Provide the [x, y] coordinate of the cell's center where the given text is located.  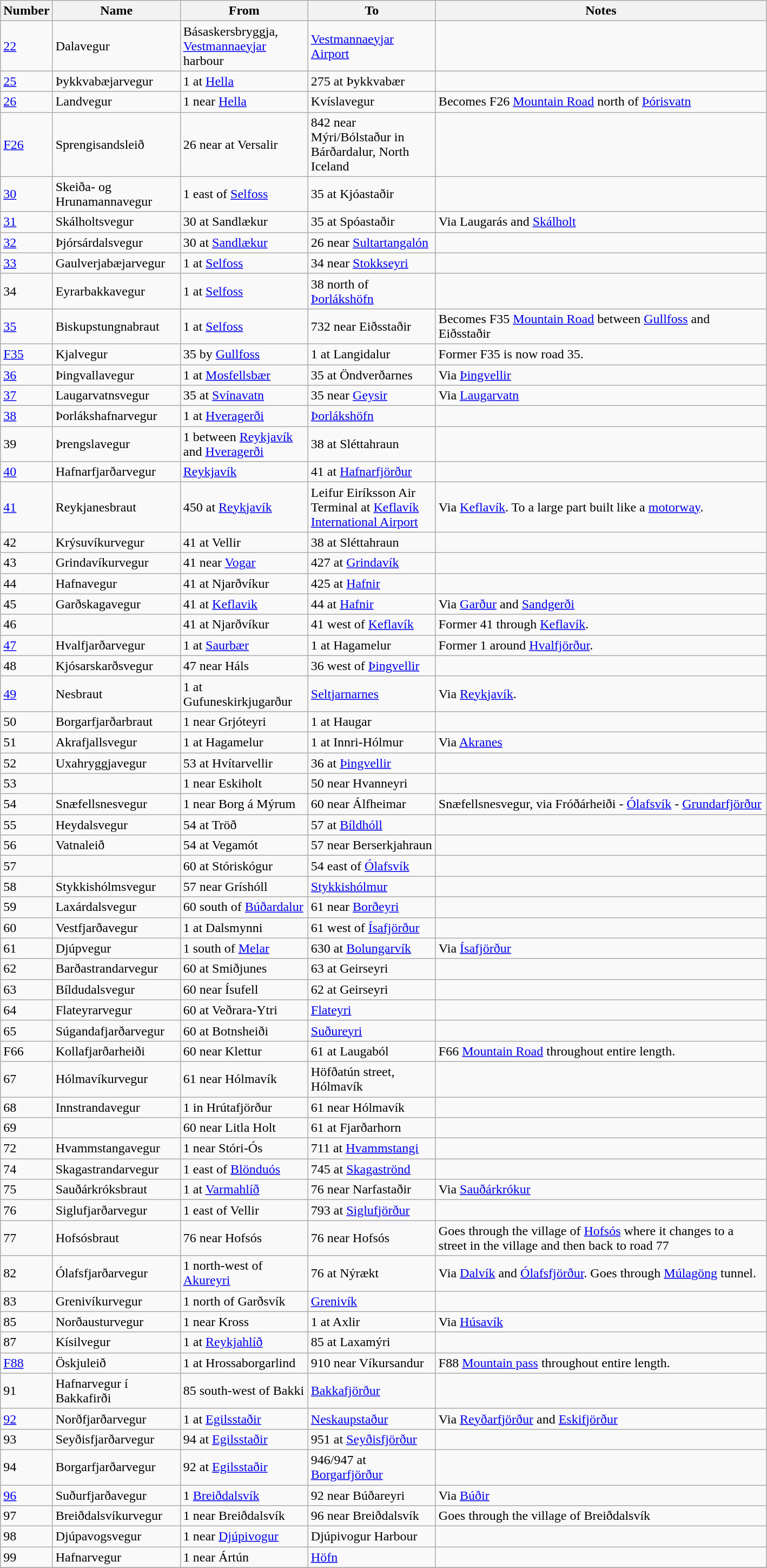
Stykkishólmur [372, 887]
41 at Keflavik [244, 604]
1 north-west of Akureyri [244, 1273]
58 [27, 887]
Via Dalvík and Ólafsfjörður. Goes through Múlagöng tunnel. [600, 1273]
85 south-west of Bakki [244, 1391]
Suðureyri [372, 1031]
1 near Kross [244, 1322]
Sauðárkróksbraut [116, 1190]
1 near Breiðdalsvík [244, 1516]
97 [27, 1516]
Becomes F35 Mountain Road between Gullfoss and Eiðsstaðir [600, 326]
75 [27, 1190]
793 at Siglufjörður [372, 1210]
842 near Mýri/Bólstaður in Bárðardalur, North Iceland [372, 144]
1 east of Vellir [244, 1210]
53 [27, 784]
Skagastrandarvegur [116, 1169]
Via Keflavík. To a large part built like a motorway. [600, 507]
Former 1 around Hvalfjörður. [600, 645]
275 at Þykkvabær [372, 81]
630 at Bolungarvík [372, 948]
35 [27, 326]
26 near Sultartangalón [372, 242]
1 north of Garðsvík [244, 1301]
Sprengisandsleið [116, 144]
Snæfellsnesvegur [116, 804]
Súgandafjarðarvegur [116, 1031]
Via Laugarvatn [600, 396]
53 at Hvítarvellir [244, 763]
946/947 at Borgarfjörður [372, 1467]
41 [27, 507]
1 near Grjóteyri [244, 721]
98 [27, 1537]
1 at Varmahlíð [244, 1190]
745 at Skagaströnd [372, 1169]
1 east of Selfoss [244, 194]
F66 [27, 1051]
76 at Nýrækt [372, 1273]
Stykkishólmsvegur [116, 887]
93 [27, 1439]
91 [27, 1391]
Heydalsvegur [116, 825]
Uxahryggjavegur [116, 763]
Dalavegur [116, 46]
Kvíslavegur [372, 102]
Via Laugarás and Skálholt [600, 222]
57 [27, 866]
Þorlákshafnarvegur [116, 416]
30 [27, 194]
Grindavíkurvegur [116, 563]
60 at Botnsheiði [244, 1031]
1 near Eskiholt [244, 784]
1 at Axlir [372, 1322]
41 west of Keflavík [372, 625]
1 at Hrossaborgarlind [244, 1363]
Vatnaleið [116, 845]
60 near Ísufell [244, 989]
1 at Dalsmynni [244, 928]
Borgarfjarðarvegur [116, 1467]
From [244, 11]
1 in Hrútafjörður [244, 1107]
F35 [27, 354]
35 at Kjóastaðir [372, 194]
37 [27, 396]
Höfn [372, 1557]
Reykjavík [244, 472]
76 near Narfastaðir [372, 1190]
To [372, 11]
Seyðisfjarðarvegur [116, 1439]
Kísilvegur [116, 1342]
87 [27, 1342]
Via Þingvellir [600, 375]
1 east of Blönduós [244, 1169]
67 [27, 1079]
94 [27, 1467]
60 at Stóriskógur [244, 866]
Former F35 is now road 35. [600, 354]
52 [27, 763]
1 at Saurbær [244, 645]
Vestmannaeyjar Airport [372, 46]
1 near Djúpivogur [244, 1537]
64 [27, 1010]
36 at Þingvellir [372, 763]
59 [27, 907]
425 at Hafnir [372, 583]
60 near Álfheimar [372, 804]
46 [27, 625]
1 at Egilsstaðir [244, 1419]
1 at Hella [244, 81]
Seltjarnarnes [372, 694]
Laugarvatnsvegur [116, 396]
61 at Laugaból [372, 1051]
43 [27, 563]
F88 [27, 1363]
34 [27, 291]
F26 [27, 144]
Goes through the village of Hofsós where it changes to a street in the village and then back to road 77 [600, 1238]
Nesbraut [116, 694]
Snæfellsnesvegur, via Fróðárheiði - Ólafsvík - Grundarfjörður [600, 804]
427 at Grindavík [372, 563]
44 at Hafnir [372, 604]
44 [27, 583]
82 [27, 1273]
40 [27, 472]
Þorlákshöfn [372, 416]
1 near Ártún [244, 1557]
Þrengslavegur [116, 444]
Öskjuleið [116, 1363]
60 [27, 928]
92 at Egilsstaðir [244, 1467]
Via Húsavík [600, 1322]
96 near Breiðdalsvík [372, 1516]
Norðfjarðarvegur [116, 1419]
Laxárdalsvegur [116, 907]
Leifur Eiríksson Air Terminal at Keflavík International Airport [372, 507]
34 near Stokkseyri [372, 263]
69 [27, 1128]
Hólmavíkurvegur [116, 1079]
60 south of Búðardalur [244, 907]
Höfðatún street, Hólmavík [372, 1079]
92 near Búðareyri [372, 1495]
Via Garður and Sandgerði [600, 604]
60 at Veðrara-Ytri [244, 1010]
26 [27, 102]
Name [116, 11]
951 at Seyðisfjörður [372, 1439]
41 near Vogar [244, 563]
63 at Geirseyri [372, 969]
Via Reyðarfjörður and Eskifjörður [600, 1419]
910 near Víkursandur [372, 1363]
Hafnarvegur [116, 1557]
85 [27, 1322]
62 [27, 969]
Hafnavegur [116, 583]
Innstrandavegur [116, 1107]
65 [27, 1031]
60 near Klettur [244, 1051]
61 at Fjarðarhorn [372, 1128]
32 [27, 242]
Hvalfjarðarvegur [116, 645]
35 near Geysir [372, 396]
Notes [600, 11]
1 near Borg á Mýrum [244, 804]
Hafnarfjarðarvegur [116, 472]
83 [27, 1301]
Number [27, 11]
Borgarfjarðarbraut [116, 721]
76 [27, 1210]
96 [27, 1495]
74 [27, 1169]
Ólafsfjarðarvegur [116, 1273]
26 near at Versalir [244, 144]
60 at Smiðjunes [244, 969]
Via Reykjavík. [600, 694]
31 [27, 222]
57 near Berserkjahraun [372, 845]
Bakkafjörður [372, 1391]
732 near Eiðsstaðir [372, 326]
Barðastrandarvegur [116, 969]
Flateyri [372, 1010]
35 at Svínavatn [244, 396]
38 [27, 416]
711 at Hvammstangi [372, 1149]
Neskaupstaður [372, 1419]
Þykkvabæjarvegur [116, 81]
Djúpavogsvegur [116, 1537]
48 [27, 666]
450 at Reykjavík [244, 507]
Norðausturvegur [116, 1322]
Breiðdalsvíkurvegur [116, 1516]
68 [27, 1107]
1 south of Melar [244, 948]
Grenivíkurvegur [116, 1301]
Becomes F26 Mountain Road north of Þórisvatn [600, 102]
1 at Gufuneskirkjugarður [244, 694]
54 at Tröð [244, 825]
1 at Hveragerði [244, 416]
Þjórsárdalsvegur [116, 242]
36 [27, 375]
Flateyrarvegur [116, 1010]
41 at Vellir [244, 542]
1 Breiðdalsvík [244, 1495]
Siglufjarðarvegur [116, 1210]
Djúpivogur Harbour [372, 1537]
41 at Hafnarfjörður [372, 472]
77 [27, 1238]
36 west of Þingvellir [372, 666]
Via Sauðárkrókur [600, 1190]
Þingvallavegur [116, 375]
92 [27, 1419]
Akrafjallsvegur [116, 742]
50 [27, 721]
1 at Langidalur [372, 354]
Landvegur [116, 102]
Djúpvegur [116, 948]
45 [27, 604]
1 at Reykjahlíð [244, 1342]
Hafnarvegur í Bakkafirði [116, 1391]
Kollafjarðarheiði [116, 1051]
61 [27, 948]
54 east of Ólafsvík [372, 866]
94 at Egilsstaðir [244, 1439]
49 [27, 694]
Gaulverjabæjarvegur [116, 263]
Reykjanesbraut [116, 507]
61 west of Ísafjörður [372, 928]
1 at Haugar [372, 721]
1 near Stóri-Ós [244, 1149]
56 [27, 845]
Grenivík [372, 1301]
Garðskagavegur [116, 604]
57 at Bíldhóll [372, 825]
1 at Innri-Hólmur [372, 742]
47 near Háls [244, 666]
60 near Litla Holt [244, 1128]
62 at Geirseyri [372, 989]
39 [27, 444]
Kjalvegur [116, 354]
1 near Hella [244, 102]
Hvammstangavegur [116, 1149]
33 [27, 263]
57 near Gríshóll [244, 887]
Bíldudalsvegur [116, 989]
Krýsuvíkurvegur [116, 542]
72 [27, 1149]
Via Búðir [600, 1495]
Former 41 through Keflavík. [600, 625]
Skálholtsvegur [116, 222]
Biskupstungnabraut [116, 326]
Goes through the village of Breiðdalsvík [600, 1516]
35 at Öndverðarnes [372, 375]
38 north of Þorlákshöfn [372, 291]
55 [27, 825]
Via Ísafjörður [600, 948]
47 [27, 645]
54 at Vegamót [244, 845]
99 [27, 1557]
25 [27, 81]
61 near Borðeyri [372, 907]
Via Akranes [600, 742]
F88 Mountain pass throughout entire length. [600, 1363]
F66 Mountain Road throughout entire length. [600, 1051]
35 at Spóastaðir [372, 222]
35 by Gullfoss [244, 354]
Básaskersbryggja, Vestmannaeyjar harbour [244, 46]
50 near Hvanneyri [372, 784]
Skeiða- og Hrunamannavegur [116, 194]
Eyrarbakkavegur [116, 291]
22 [27, 46]
Vestfjarðavegur [116, 928]
85 at Laxamýri [372, 1342]
51 [27, 742]
42 [27, 542]
54 [27, 804]
1 between Reykjavík and Hveragerði [244, 444]
Hofsósbraut [116, 1238]
Suðurfjarðavegur [116, 1495]
Kjósarskarðsvegur [116, 666]
63 [27, 989]
1 at Mosfellsbær [244, 375]
